Scan for the cell matching the given text and deliver its (x, y) coordinate at center. 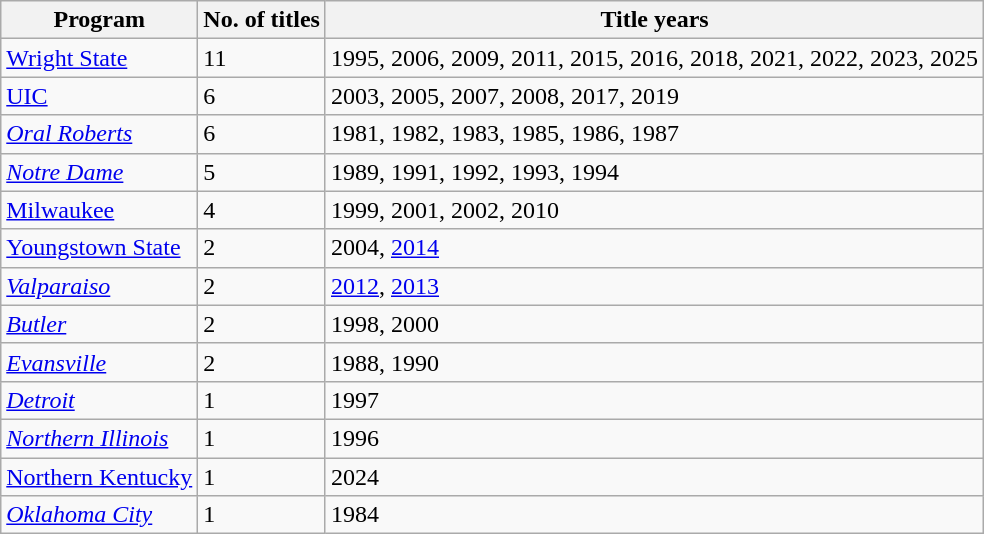
1981, 1982, 1983, 1985, 1986, 1987 (654, 134)
1988, 1990 (654, 362)
4 (262, 210)
1997 (654, 400)
Youngstown State (100, 248)
Oklahoma City (100, 515)
2012, 2013 (654, 286)
Evansville (100, 362)
Northern Illinois (100, 438)
Program (100, 20)
Title years (654, 20)
1995, 2006, 2009, 2011, 2015, 2016, 2018, 2021, 2022, 2023, 2025 (654, 58)
2003, 2005, 2007, 2008, 2017, 2019 (654, 96)
1984 (654, 515)
1996 (654, 438)
Milwaukee (100, 210)
Oral Roberts (100, 134)
2004, 2014 (654, 248)
UIC (100, 96)
1999, 2001, 2002, 2010 (654, 210)
5 (262, 172)
11 (262, 58)
Detroit (100, 400)
Notre Dame (100, 172)
2024 (654, 477)
Northern Kentucky (100, 477)
Butler (100, 324)
Wright State (100, 58)
No. of titles (262, 20)
1998, 2000 (654, 324)
1989, 1991, 1992, 1993, 1994 (654, 172)
Valparaiso (100, 286)
